Pinpoint the cell where the given text exists, returning its [X, Y] midpoint coordinate. 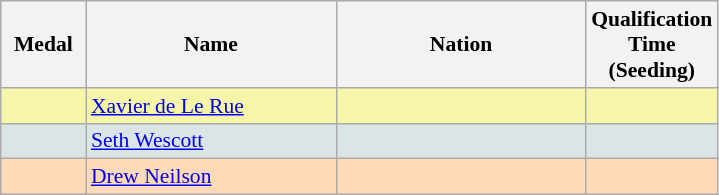
Xavier de Le Rue [211, 106]
Name [211, 44]
Seth Wescott [211, 141]
Nation [461, 44]
Drew Neilson [211, 177]
Qualification Time (Seeding) [652, 44]
Medal [44, 44]
